Extract the (x, y) coordinate from the center of the cell holding the provided text.  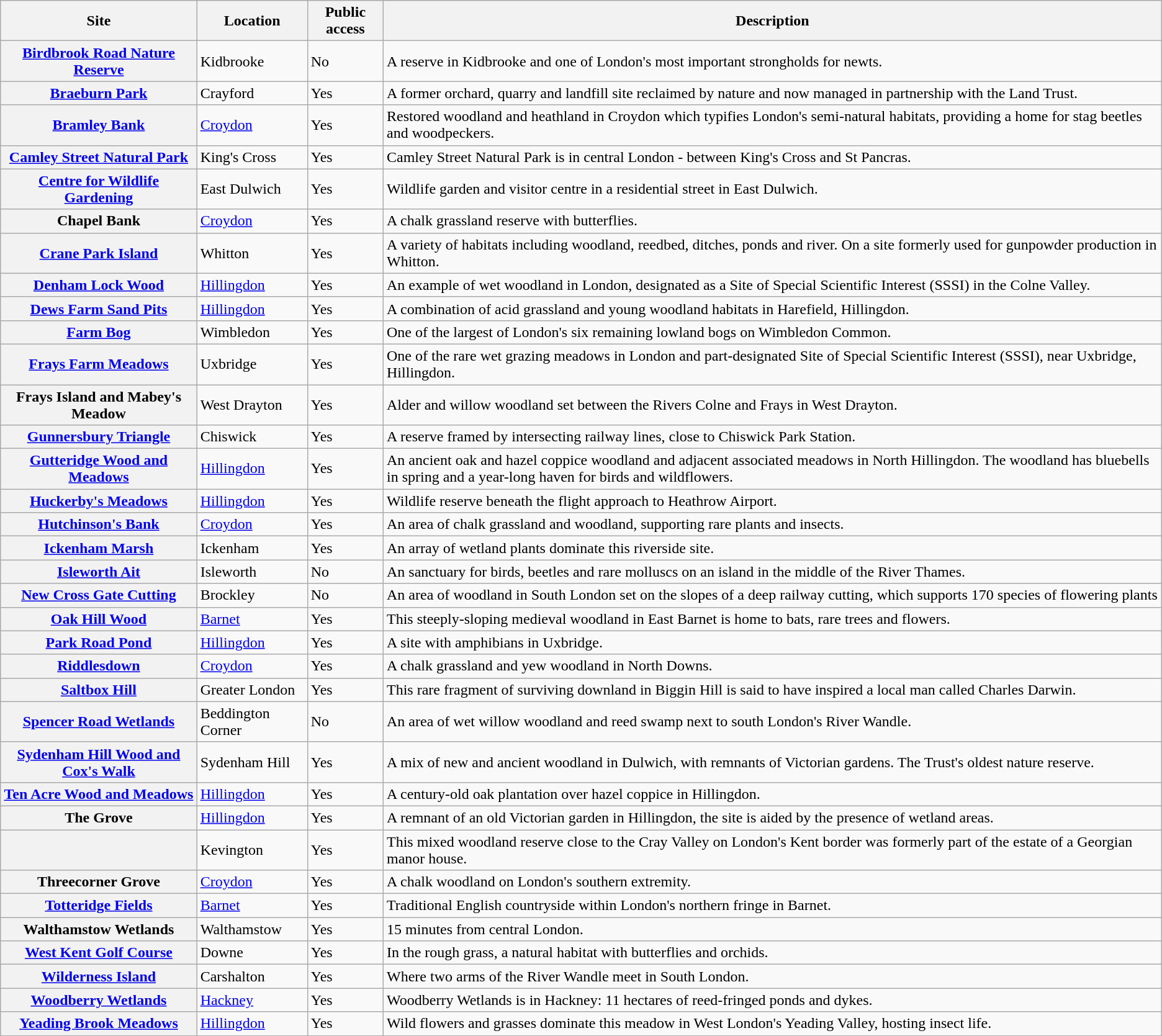
This rare fragment of surviving downland in Biggin Hill is said to have inspired a local man called Charles Darwin. (773, 690)
A site with amphibians in Uxbridge. (773, 642)
Ickenham Marsh (99, 548)
Wild flowers and grasses dominate this meadow in West London's Yeading Valley, hosting insect life. (773, 1024)
Farm Bog (99, 332)
Uxbridge (252, 364)
Denham Lock Wood (99, 285)
King's Cross (252, 157)
Public access (345, 21)
Huckerby's Meadows (99, 501)
Hutchinson's Bank (99, 525)
A variety of habitats including woodland, reedbed, ditches, ponds and river. On a site formerly used for gunpowder production in Whitton. (773, 253)
Spencer Road Wetlands (99, 721)
An area of chalk grassland and woodland, supporting rare plants and insects. (773, 525)
Hackney (252, 1000)
Threecorner Grove (99, 882)
An array of wetland plants dominate this riverside site. (773, 548)
Birdbrook Road Nature Reserve (99, 61)
Restored woodland and heathland in Croydon which typifies London's semi-natural habitats, providing a home for stag beetles and woodpeckers. (773, 125)
Chiswick (252, 437)
Crane Park Island (99, 253)
Ickenham (252, 548)
In the rough grass, a natural habitat with butterflies and orchids. (773, 953)
Site (99, 21)
A reserve in Kidbrooke and one of London's most important strongholds for newts. (773, 61)
Saltbox Hill (99, 690)
An example of wet woodland in London, designated as a Site of Special Scientific Interest (SSSI) in the Colne Valley. (773, 285)
One of the largest of London's six remaining lowland bogs on Wimbledon Common. (773, 332)
Centre for Wildlife Gardening (99, 189)
Walthamstow Wetlands (99, 929)
Where two arms of the River Wandle meet in South London. (773, 976)
Whitton (252, 253)
Isleworth (252, 572)
Riddlesdown (99, 666)
Dews Farm Sand Pits (99, 309)
Ten Acre Wood and Meadows (99, 794)
Isleworth Ait (99, 572)
East Dulwich (252, 189)
Carshalton (252, 976)
Wildlife reserve beneath the flight approach to Heathrow Airport. (773, 501)
Sydenham Hill Wood and Cox's Walk (99, 762)
An area of woodland in South London set on the slopes of a deep railway cutting, which supports 170 species of flowering plants (773, 595)
Yeading Brook Meadows (99, 1024)
A chalk woodland on London's southern extremity. (773, 882)
This steeply-sloping medieval woodland in East Barnet is home to bats, rare trees and flowers. (773, 619)
Wildlife garden and visitor centre in a residential street in East Dulwich. (773, 189)
Frays Farm Meadows (99, 364)
Wilderness Island (99, 976)
West Kent Golf Course (99, 953)
Location (252, 21)
15 minutes from central London. (773, 929)
Crayford (252, 93)
Description (773, 21)
Brockley (252, 595)
The Grove (99, 818)
Frays Island and Mabey's Meadow (99, 405)
A mix of new and ancient woodland in Dulwich, with remnants of Victorian gardens. The Trust's oldest nature reserve. (773, 762)
Sydenham Hill (252, 762)
Oak Hill Wood (99, 619)
Chapel Bank (99, 221)
Traditional English countryside within London's northern fringe in Barnet. (773, 906)
West Drayton (252, 405)
Beddington Corner (252, 721)
A chalk grassland and yew woodland in North Downs. (773, 666)
Bramley Bank (99, 125)
Gutteridge Wood and Meadows (99, 469)
A former orchard, quarry and landfill site reclaimed by nature and now managed in partnership with the Land Trust. (773, 93)
This mixed woodland reserve close to the Cray Valley on London's Kent border was formerly part of the estate of a Georgian manor house. (773, 849)
A century-old oak plantation over hazel coppice in Hillingdon. (773, 794)
Walthamstow (252, 929)
Camley Street Natural Park is in central London - between King's Cross and St Pancras. (773, 157)
Kevington (252, 849)
Braeburn Park (99, 93)
A combination of acid grassland and young woodland habitats in Harefield, Hillingdon. (773, 309)
Kidbrooke (252, 61)
Camley Street Natural Park (99, 157)
A chalk grassland reserve with butterflies. (773, 221)
Park Road Pond (99, 642)
Gunnersbury Triangle (99, 437)
Totteridge Fields (99, 906)
A remnant of an old Victorian garden in Hillingdon, the site is aided by the presence of wetland areas. (773, 818)
Wimbledon (252, 332)
An sanctuary for birds, beetles and rare molluscs on an island in the middle of the River Thames. (773, 572)
An area of wet willow woodland and reed swamp next to south London's River Wandle. (773, 721)
Greater London (252, 690)
A reserve framed by intersecting railway lines, close to Chiswick Park Station. (773, 437)
New Cross Gate Cutting (99, 595)
Woodberry Wetlands (99, 1000)
Alder and willow woodland set between the Rivers Colne and Frays in West Drayton. (773, 405)
Woodberry Wetlands is in Hackney: 11 hectares of reed-fringed ponds and dykes. (773, 1000)
Downe (252, 953)
One of the rare wet grazing meadows in London and part-designated Site of Special Scientific Interest (SSSI), near Uxbridge, Hillingdon. (773, 364)
